Scan for the cell matching the given text and deliver its (x, y) coordinate at center. 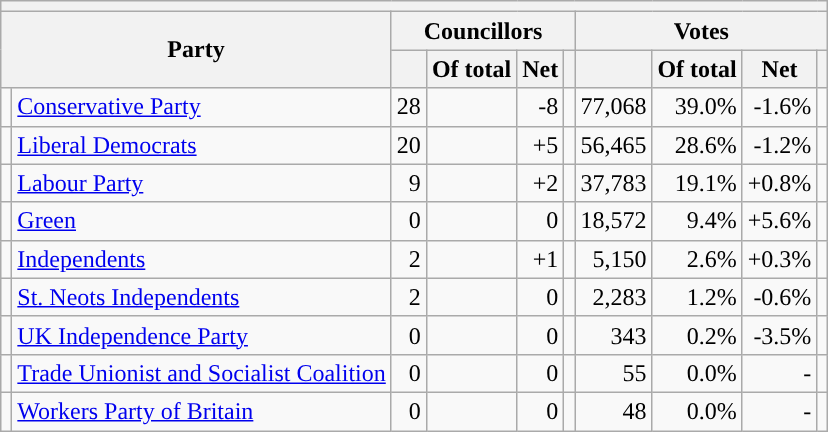
Green (202, 221)
Liberal Democrats (202, 145)
0.2% (697, 335)
-0.6% (780, 297)
1.2% (697, 297)
39.0% (697, 107)
19.1% (697, 183)
56,465 (614, 145)
55 (614, 373)
28.6% (697, 145)
2,283 (614, 297)
Trade Unionist and Socialist Coalition (202, 373)
Votes (702, 31)
Labour Party (202, 183)
37,783 (614, 183)
2.6% (697, 259)
Independents (202, 259)
St. Neots Independents (202, 297)
9 (408, 183)
28 (408, 107)
Party (196, 50)
20 (408, 145)
9.4% (697, 221)
77,068 (614, 107)
+5 (540, 145)
UK Independence Party (202, 335)
343 (614, 335)
Conservative Party (202, 107)
+2 (540, 183)
+5.6% (780, 221)
-3.5% (780, 335)
18,572 (614, 221)
-8 (540, 107)
48 (614, 411)
Councillors (483, 31)
+1 (540, 259)
Workers Party of Britain (202, 411)
-1.6% (780, 107)
+0.3% (780, 259)
5,150 (614, 259)
+0.8% (780, 183)
-1.2% (780, 145)
